From the cell containing the given text, extract its center point as [X, Y] coordinate. 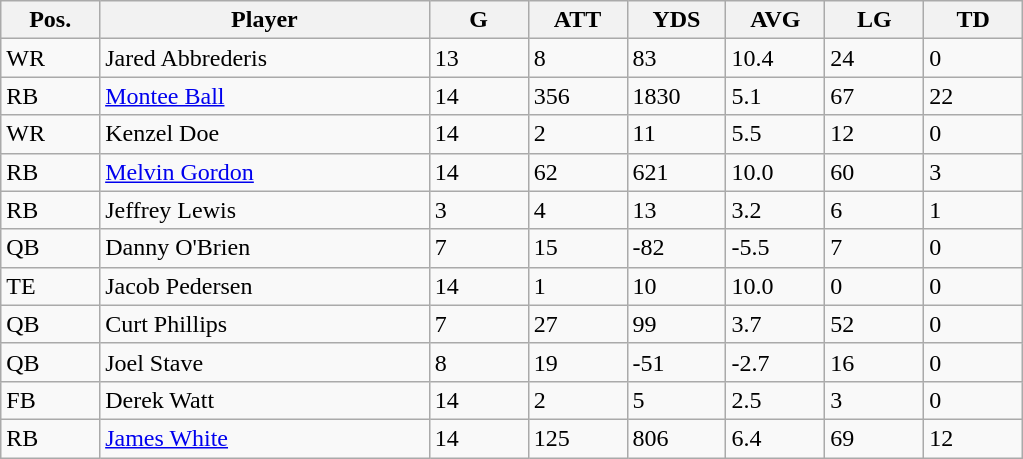
Danny O'Brien [265, 248]
69 [874, 438]
Pos. [50, 20]
-2.7 [776, 362]
AVG [776, 20]
Jeffrey Lewis [265, 210]
-51 [676, 362]
6 [874, 210]
Kenzel Doe [265, 134]
Jacob Pedersen [265, 286]
125 [578, 438]
52 [874, 324]
27 [578, 324]
TD [974, 20]
TE [50, 286]
99 [676, 324]
4 [578, 210]
24 [874, 58]
LG [874, 20]
FB [50, 400]
Jared Abbrederis [265, 58]
-5.5 [776, 248]
19 [578, 362]
67 [874, 96]
-82 [676, 248]
3.7 [776, 324]
356 [578, 96]
Melvin Gordon [265, 172]
3.2 [776, 210]
Montee Ball [265, 96]
60 [874, 172]
10 [676, 286]
806 [676, 438]
10.4 [776, 58]
15 [578, 248]
83 [676, 58]
22 [974, 96]
5 [676, 400]
1830 [676, 96]
5.5 [776, 134]
Player [265, 20]
5.1 [776, 96]
Joel Stave [265, 362]
Curt Phillips [265, 324]
621 [676, 172]
16 [874, 362]
2.5 [776, 400]
James White [265, 438]
11 [676, 134]
62 [578, 172]
YDS [676, 20]
G [478, 20]
6.4 [776, 438]
ATT [578, 20]
Derek Watt [265, 400]
